Capture the cell that displays the provided text and extract its (X, Y) central coordinate. 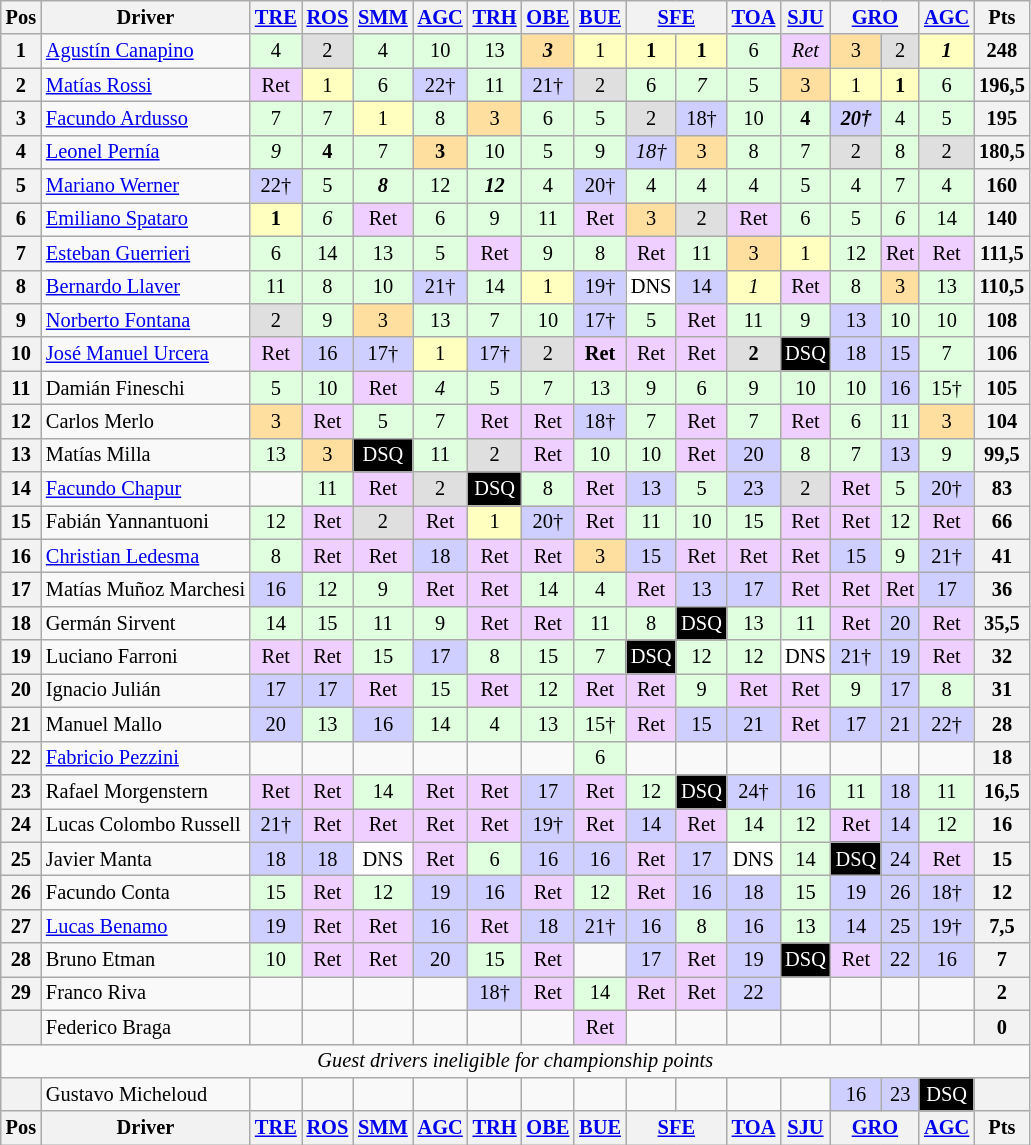
Guest drivers ineligible for championship points (516, 1061)
Facundo Ardusso (146, 118)
35,5 (1002, 623)
104 (1002, 421)
Emiliano Spataro (146, 219)
108 (1002, 320)
160 (1002, 186)
Leonel Pernía (146, 152)
180,5 (1002, 152)
Facundo Conta (146, 892)
Javier Manta (146, 859)
Ignacio Julián (146, 690)
Germán Sirvent (146, 623)
Damián Fineschi (146, 388)
Facundo Chapur (146, 489)
Fabián Yannantuoni (146, 522)
Agustín Canapino (146, 51)
Mariano Werner (146, 186)
Bruno Etman (146, 960)
Luciano Farroni (146, 657)
Fabricio Pezzini (146, 758)
140 (1002, 219)
31 (1002, 690)
16,5 (1002, 791)
José Manuel Urcera (146, 354)
Matías Rossi (146, 85)
Matías Muñoz Marchesi (146, 589)
106 (1002, 354)
27 (21, 926)
Esteban Guerrieri (146, 253)
196,5 (1002, 85)
248 (1002, 51)
Norberto Fontana (146, 320)
Franco Riva (146, 993)
0 (1002, 1027)
Lucas Colombo Russell (146, 825)
Rafael Morgenstern (146, 791)
Lucas Benamo (146, 926)
111,5 (1002, 253)
41 (1002, 556)
7,5 (1002, 926)
110,5 (1002, 287)
24† (754, 791)
29 (21, 993)
Matías Milla (146, 455)
Federico Braga (146, 1027)
Bernardo Llaver (146, 287)
195 (1002, 118)
Gustavo Micheloud (146, 1094)
83 (1002, 489)
Carlos Merlo (146, 421)
105 (1002, 388)
66 (1002, 522)
Christian Ledesma (146, 556)
32 (1002, 657)
Manuel Mallo (146, 724)
36 (1002, 589)
99,5 (1002, 455)
